Identify which cell holds the provided text, then report its (X, Y) central coordinate. 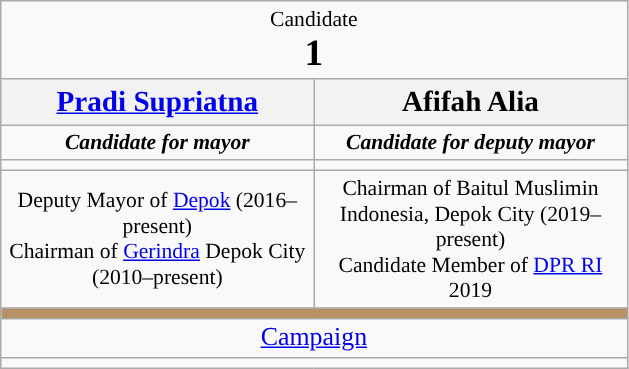
Pradi Supriatna (158, 102)
Chairman of Baitul Muslimin Indonesia, Depok City (2019–present) Candidate Member of DPR RI 2019 (470, 240)
Afifah Alia (470, 102)
Candidate for mayor (158, 143)
Candidate for deputy mayor (470, 143)
Deputy Mayor of Depok (2016–present) Chairman of Gerindra Depok City (2010–present) (158, 240)
Candidate1 (314, 40)
Campaign (314, 338)
